Locate the cell with the specified text and output its (x, y) center coordinate. 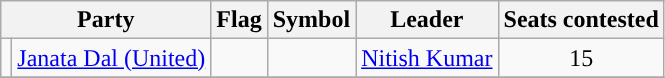
Seats contested (581, 20)
Leader (427, 20)
Party (106, 20)
Nitish Kumar (427, 58)
Janata Dal (United) (112, 58)
Flag (239, 20)
Symbol (311, 20)
15 (581, 58)
